Determine the [x, y] coordinate at the center of the cell enclosing the given text.  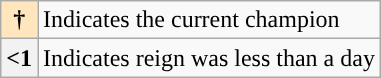
<1 [20, 58]
Indicates the current champion [210, 20]
† [20, 20]
Indicates reign was less than a day [210, 58]
